Return the [x, y] coordinate for the center point of the cell that contains the specified text.  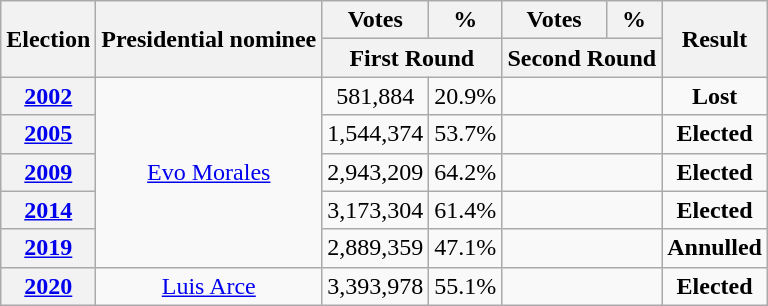
Result [715, 39]
20.9% [466, 96]
47.1% [466, 248]
1,544,374 [376, 134]
55.1% [466, 286]
3,393,978 [376, 286]
First Round [412, 58]
53.7% [466, 134]
2019 [48, 248]
Evo Morales [209, 172]
2,889,359 [376, 248]
61.4% [466, 210]
2009 [48, 172]
2020 [48, 286]
Second Round [582, 58]
Presidential nominee [209, 39]
2002 [48, 96]
Annulled [715, 248]
Lost [715, 96]
64.2% [466, 172]
2,943,209 [376, 172]
2014 [48, 210]
3,173,304 [376, 210]
Election [48, 39]
2005 [48, 134]
581,884 [376, 96]
Luis Arce [209, 286]
